Identify which cell holds the provided text, then report its (X, Y) central coordinate. 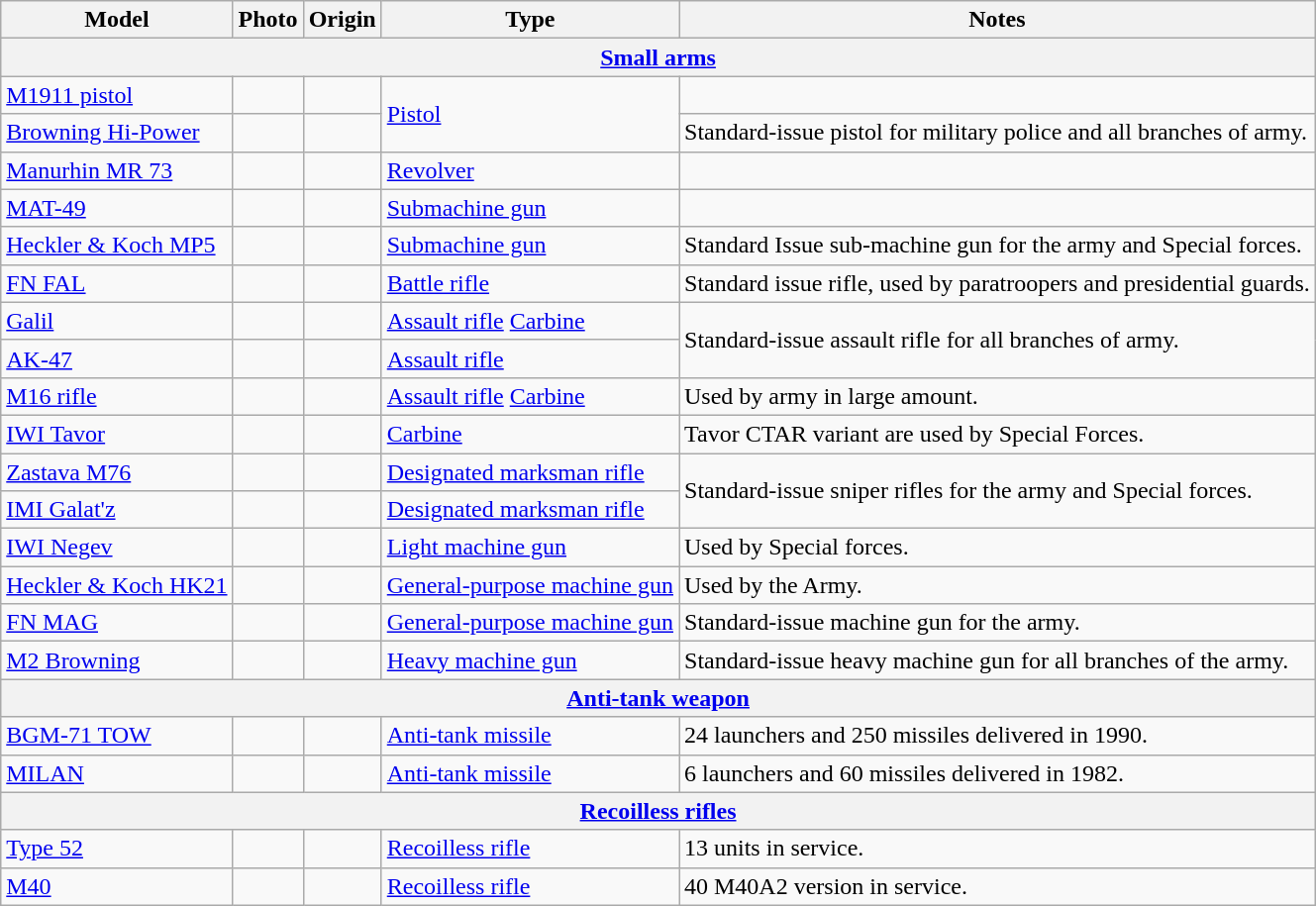
Small arms (658, 57)
Tavor CTAR variant are used by Special Forces. (998, 434)
Assault rifle (530, 358)
Standard-issue sniper rifles for the army and Special forces. (998, 491)
Anti-tank weapon (658, 698)
Light machine gun (530, 548)
Standard-issue heavy machine gun for all branches of the army. (998, 660)
Manurhin MR 73 (117, 170)
40 M40A2 version in service. (998, 886)
Heavy machine gun (530, 660)
M1911 pistol (117, 95)
Standard Issue sub-machine gun for the army and Special forces. (998, 246)
FN MAG (117, 623)
Recoilless rifles (658, 811)
Type (530, 20)
Used by Special forces. (998, 548)
Galil (117, 321)
IMI Galat'z (117, 510)
Photo (267, 20)
Carbine (530, 434)
Standard-issue pistol for military police and all branches of army. (998, 133)
Standard issue rifle, used by paratroopers and presidential guards. (998, 283)
Type 52 (117, 849)
M2 Browning (117, 660)
Heckler & Koch MP5 (117, 246)
MILAN (117, 773)
13 units in service. (998, 849)
Revolver (530, 170)
M16 rifle (117, 396)
Heckler & Koch HK21 (117, 585)
Standard-issue machine gun for the army. (998, 623)
24 launchers and 250 missiles delivered in 1990. (998, 736)
Model (117, 20)
IWI Negev (117, 548)
Standard-issue assault rifle for all branches of army. (998, 340)
6 launchers and 60 missiles delivered in 1982. (998, 773)
Notes (998, 20)
Used by army in large amount. (998, 396)
Pistol (530, 114)
AK-47 (117, 358)
FN FAL (117, 283)
MAT-49 (117, 208)
Zastava M76 (117, 472)
IWI Tavor (117, 434)
Origin (343, 20)
Battle rifle (530, 283)
M40 (117, 886)
Browning Hi-Power (117, 133)
BGM-71 TOW (117, 736)
Used by the Army. (998, 585)
